Return [X, Y] of the center of cell containing provided text 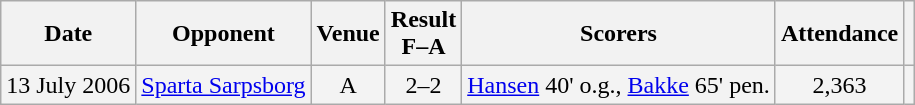
Opponent [224, 34]
A [348, 85]
2–2 [423, 85]
Date [68, 34]
ResultF–A [423, 34]
Sparta Sarpsborg [224, 85]
13 July 2006 [68, 85]
2,363 [839, 85]
Attendance [839, 34]
Scorers [619, 34]
Venue [348, 34]
Hansen 40' o.g., Bakke 65' pen. [619, 85]
